Pinpoint the cell where the given text exists, returning its (x, y) midpoint coordinate. 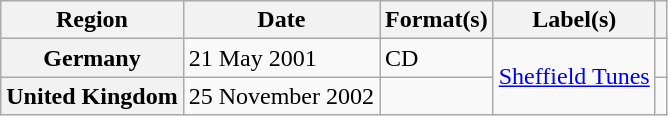
25 November 2002 (281, 96)
United Kingdom (92, 96)
Region (92, 20)
Sheffield Tunes (574, 77)
Germany (92, 58)
CD (437, 58)
Label(s) (574, 20)
21 May 2001 (281, 58)
Format(s) (437, 20)
Date (281, 20)
